Provide the (x, y) coordinate of the cell's center where the given text is located.  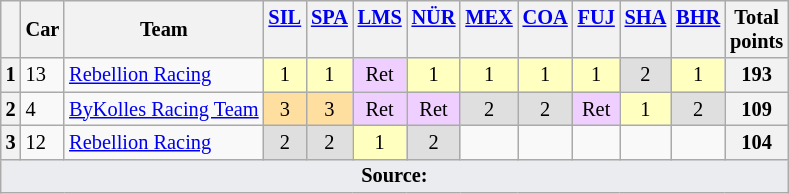
Totalpoints (756, 29)
12 (43, 142)
104 (756, 142)
193 (756, 75)
NÜR (434, 29)
SIL (286, 29)
BHR (698, 29)
COA (546, 29)
LMS (380, 29)
MEX (488, 29)
SHA (646, 29)
13 (43, 75)
ByKolles Racing Team (164, 109)
109 (756, 109)
Team (164, 29)
Source: (394, 176)
Car (43, 29)
SPA (330, 29)
4 (43, 109)
FUJ (596, 29)
